From the cell containing the given text, extract its center point as (x, y) coordinate. 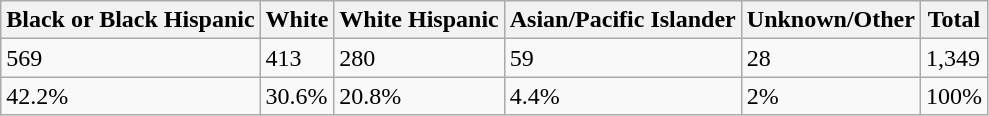
Total (954, 20)
569 (130, 58)
White (297, 20)
Black or Black Hispanic (130, 20)
2% (830, 96)
Asian/Pacific Islander (622, 20)
28 (830, 58)
Unknown/Other (830, 20)
100% (954, 96)
42.2% (130, 96)
White Hispanic (419, 20)
413 (297, 58)
59 (622, 58)
20.8% (419, 96)
4.4% (622, 96)
1,349 (954, 58)
30.6% (297, 96)
280 (419, 58)
